Capture the cell that displays the provided text and extract its (x, y) central coordinate. 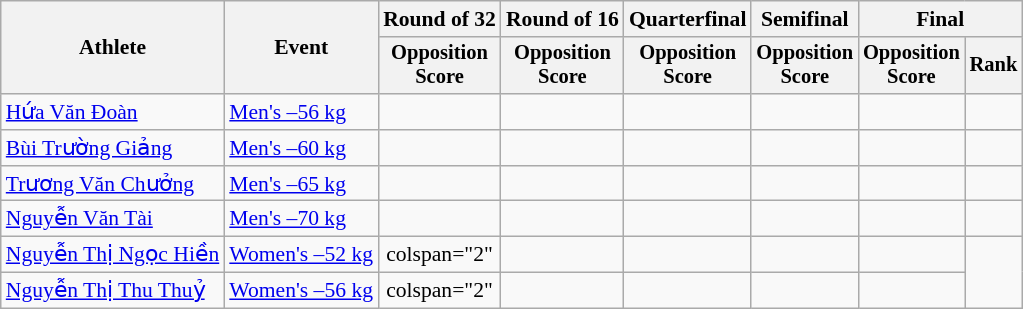
Women's –52 kg (301, 255)
Rank (994, 66)
Nguyễn Thị Ngọc Hiền (113, 255)
Nguyễn Thị Thu Thuỷ (113, 291)
Women's –56 kg (301, 291)
Men's –60 kg (301, 148)
Final (940, 19)
Trương Văn Chưởng (113, 184)
Hứa Văn Đoàn (113, 112)
Semifinal (804, 19)
Men's –70 kg (301, 219)
Men's –65 kg (301, 184)
Round of 32 (440, 19)
Quarterfinal (688, 19)
Nguyễn Văn Tài (113, 219)
Event (301, 48)
Round of 16 (562, 19)
Men's –56 kg (301, 112)
Athlete (113, 48)
Bùi Trường Giảng (113, 148)
